Detect which cell encompasses the target text, then output its (x, y) center coordinate. 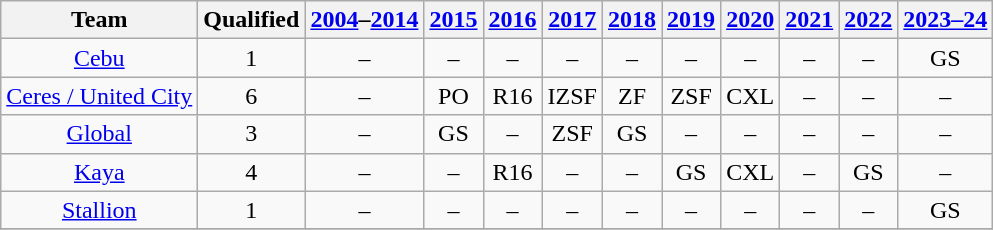
Cebu (100, 58)
Stallion (100, 210)
Global (100, 134)
PO (454, 96)
6 (252, 96)
4 (252, 172)
2020 (750, 20)
Qualified (252, 20)
2019 (692, 20)
2023–24 (946, 20)
2017 (572, 20)
IZSF (572, 96)
2018 (632, 20)
Team (100, 20)
2004–2014 (364, 20)
3 (252, 134)
2021 (810, 20)
Ceres / United City (100, 96)
ZF (632, 96)
2015 (454, 20)
2016 (512, 20)
Kaya (100, 172)
2022 (868, 20)
